Extract the [x, y] coordinate from the center of the cell holding the provided text.  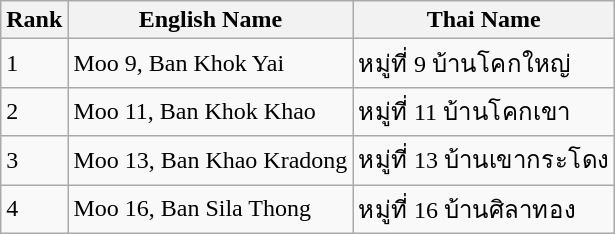
หมู่ที่ 13 บ้านเขากระโดง [484, 160]
หมู่ที่ 16 บ้านศิลาทอง [484, 208]
2 [34, 112]
Moo 9, Ban Khok Yai [210, 64]
3 [34, 160]
Thai Name [484, 20]
Moo 11, Ban Khok Khao [210, 112]
หมู่ที่ 11 บ้านโคกเขา [484, 112]
1 [34, 64]
Moo 13, Ban Khao Kradong [210, 160]
English Name [210, 20]
Moo 16, Ban Sila Thong [210, 208]
หมู่ที่ 9 บ้านโคกใหญ่ [484, 64]
Rank [34, 20]
4 [34, 208]
